For the text-containing cell, return its midpoint in [x, y] coordinate format. 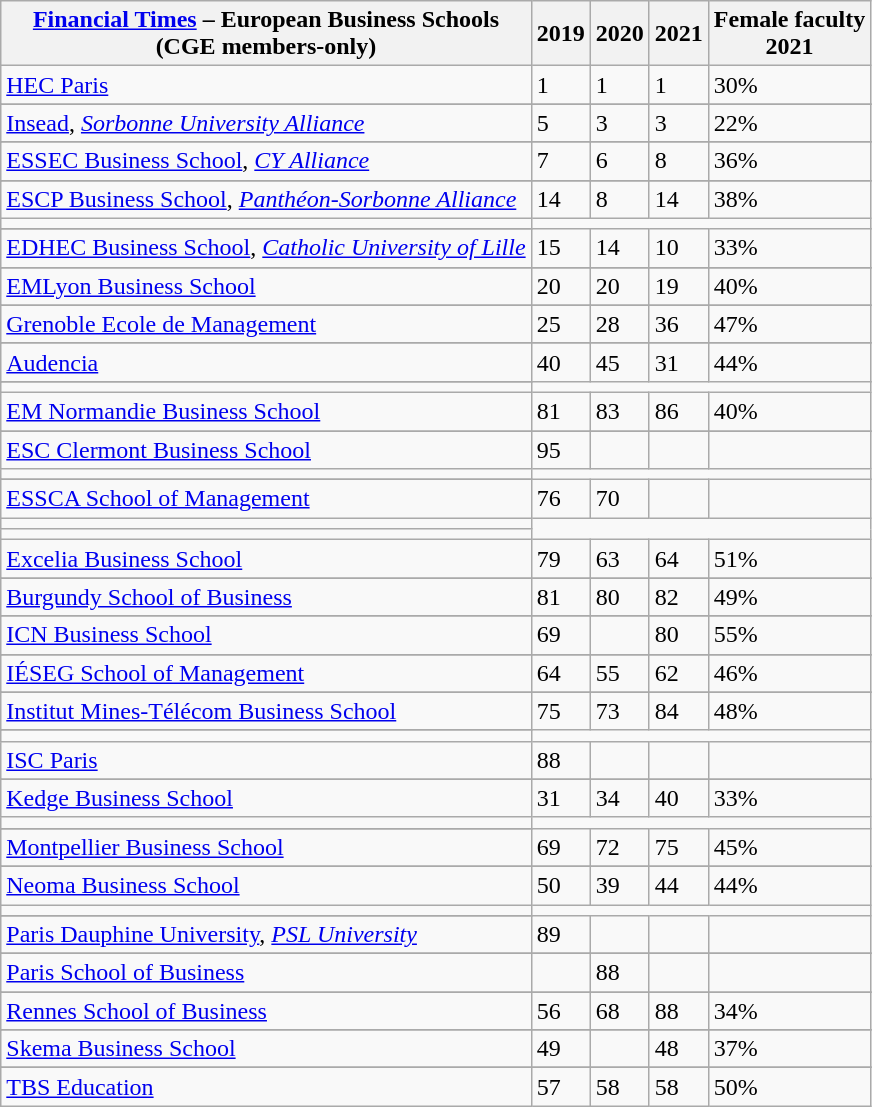
ICN Business School [266, 635]
TBS Education [266, 1087]
48% [789, 711]
70 [620, 499]
ESSEC Business School, CY Alliance [266, 161]
Financial Times – European Business Schools(CGE members-only) [266, 34]
ESCP Business School, Panthéon-Sorbonne Alliance [266, 199]
34% [789, 1011]
6 [620, 161]
45% [789, 847]
15 [560, 248]
Skema Business School [266, 1049]
EMLyon Business School [266, 286]
49% [789, 597]
HEC Paris [266, 85]
55 [620, 673]
28 [620, 324]
ISC Paris [266, 760]
56 [560, 1011]
ESSCA School of Management [266, 499]
38% [789, 199]
Neoma Business School [266, 885]
Paris Dauphine University, PSL University [266, 935]
2021 [678, 34]
Burgundy School of Business [266, 597]
Kedge Business School [266, 798]
47% [789, 324]
44 [678, 885]
2020 [620, 34]
82 [678, 597]
10 [678, 248]
84 [678, 711]
Montpellier Business School [266, 847]
25 [560, 324]
Insead, Sorbonne University Alliance [266, 123]
22% [789, 123]
36 [678, 324]
57 [560, 1087]
34 [620, 798]
95 [560, 449]
76 [560, 499]
72 [620, 847]
Female faculty2021 [789, 34]
30% [789, 85]
68 [620, 1011]
IÉSEG School of Management [266, 673]
Institut Mines-Télécom Business School [266, 711]
Rennes School of Business [266, 1011]
55% [789, 635]
89 [560, 935]
46% [789, 673]
49 [560, 1049]
51% [789, 559]
63 [620, 559]
19 [678, 286]
79 [560, 559]
86 [678, 411]
EDHEC Business School, Catholic University of Lille [266, 248]
Excelia Business School [266, 559]
EM Normandie Business School [266, 411]
50 [560, 885]
ESC Clermont Business School [266, 449]
7 [560, 161]
48 [678, 1049]
2019 [560, 34]
Paris School of Business [266, 973]
45 [620, 362]
36% [789, 161]
62 [678, 673]
73 [620, 711]
Grenoble Ecole de Management [266, 324]
Audencia [266, 362]
50% [789, 1087]
83 [620, 411]
39 [620, 885]
37% [789, 1049]
5 [560, 123]
